Provide the (X, Y) coordinate of the cell's center where the given text is located.  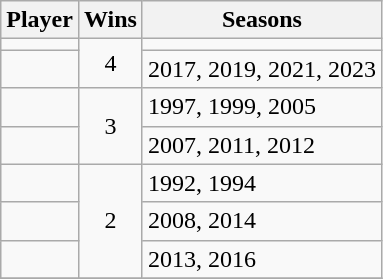
2 (110, 221)
2007, 2011, 2012 (262, 145)
2013, 2016 (262, 259)
Seasons (262, 20)
4 (110, 64)
Player (40, 20)
1992, 1994 (262, 183)
Wins (110, 20)
2008, 2014 (262, 221)
1997, 1999, 2005 (262, 107)
2017, 2019, 2021, 2023 (262, 69)
3 (110, 126)
